Identify which cell holds the provided text, then report its (x, y) central coordinate. 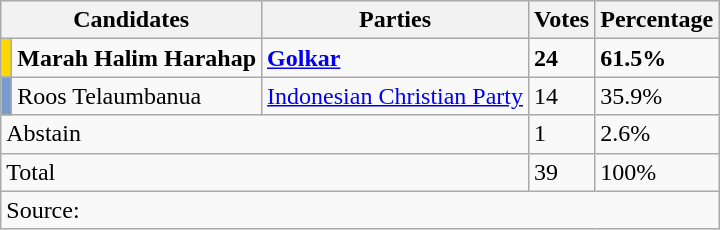
2.6% (657, 134)
Source: (360, 210)
Candidates (132, 20)
Parties (396, 20)
14 (562, 96)
Percentage (657, 20)
Votes (562, 20)
39 (562, 172)
35.9% (657, 96)
Abstain (265, 134)
Indonesian Christian Party (396, 96)
Marah Halim Harahap (137, 58)
Total (265, 172)
24 (562, 58)
100% (657, 172)
1 (562, 134)
Roos Telaumbanua (137, 96)
61.5% (657, 58)
Golkar (396, 58)
